For the text-containing cell, return its midpoint in (X, Y) coordinate format. 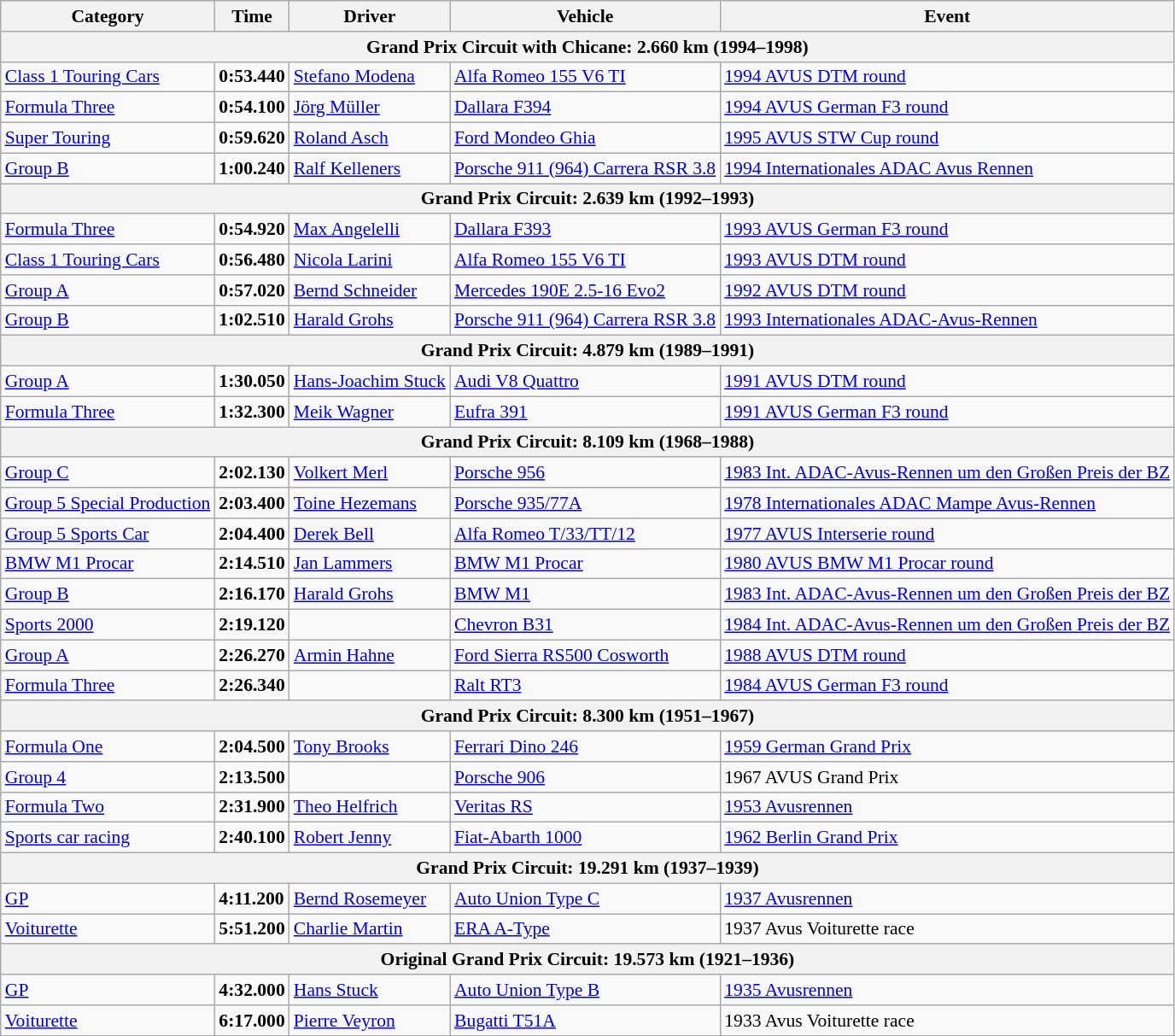
Jörg Müller (370, 108)
Armin Hahne (370, 655)
Nicola Larini (370, 260)
1937 Avusrennen (947, 898)
Auto Union Type B (585, 990)
Hans-Joachim Stuck (370, 382)
4:32.000 (251, 990)
1993 Internationales ADAC-Avus-Rennen (947, 320)
1:02.510 (251, 320)
Sports car racing (108, 838)
0:57.020 (251, 290)
Derek Bell (370, 534)
2:26.340 (251, 686)
Jan Lammers (370, 564)
Event (947, 16)
1:00.240 (251, 168)
Bernd Schneider (370, 290)
2:26.270 (251, 655)
Charlie Martin (370, 929)
Audi V8 Quattro (585, 382)
Mercedes 190E 2.5-16 Evo2 (585, 290)
Formula One (108, 746)
Theo Helfrich (370, 807)
Bernd Rosemeyer (370, 898)
1953 Avusrennen (947, 807)
2:02.130 (251, 473)
2:19.120 (251, 625)
5:51.200 (251, 929)
Dallara F393 (585, 230)
Ford Mondeo Ghia (585, 138)
Grand Prix Circuit: 8.300 km (1951–1967) (587, 717)
1967 AVUS Grand Prix (947, 777)
Porsche 956 (585, 473)
1959 German Grand Prix (947, 746)
Grand Prix Circuit: 2.639 km (1992–1993) (587, 199)
Hans Stuck (370, 990)
Ralf Kelleners (370, 168)
Chevron B31 (585, 625)
Max Angelelli (370, 230)
Group C (108, 473)
Porsche 935/77A (585, 503)
Roland Asch (370, 138)
Robert Jenny (370, 838)
1:32.300 (251, 412)
Tony Brooks (370, 746)
0:54.920 (251, 230)
Grand Prix Circuit: 19.291 km (1937–1939) (587, 869)
1992 AVUS DTM round (947, 290)
2:31.900 (251, 807)
Stefano Modena (370, 77)
4:11.200 (251, 898)
0:56.480 (251, 260)
2:14.510 (251, 564)
Alfa Romeo T/33/TT/12 (585, 534)
2:04.400 (251, 534)
Ford Sierra RS500 Cosworth (585, 655)
Formula Two (108, 807)
1994 AVUS German F3 round (947, 108)
Sports 2000 (108, 625)
0:53.440 (251, 77)
Vehicle (585, 16)
Fiat-Abarth 1000 (585, 838)
Eufra 391 (585, 412)
Grand Prix Circuit: 4.879 km (1989–1991) (587, 351)
1978 Internationales ADAC Mampe Avus-Rennen (947, 503)
1993 AVUS DTM round (947, 260)
2:16.170 (251, 594)
ERA A-Type (585, 929)
1995 AVUS STW Cup round (947, 138)
Bugatti T51A (585, 1021)
6:17.000 (251, 1021)
1993 AVUS German F3 round (947, 230)
Pierre Veyron (370, 1021)
2:13.500 (251, 777)
1991 AVUS German F3 round (947, 412)
Group 5 Sports Car (108, 534)
1994 AVUS DTM round (947, 77)
Ferrari Dino 246 (585, 746)
1:30.050 (251, 382)
Meik Wagner (370, 412)
2:04.500 (251, 746)
BMW M1 (585, 594)
Auto Union Type C (585, 898)
Toine Hezemans (370, 503)
1984 AVUS German F3 round (947, 686)
Veritas RS (585, 807)
Category (108, 16)
Group 5 Special Production (108, 503)
Grand Prix Circuit: 8.109 km (1968–1988) (587, 442)
1977 AVUS Interserie round (947, 534)
Time (251, 16)
Dallara F394 (585, 108)
0:54.100 (251, 108)
Volkert Merl (370, 473)
1962 Berlin Grand Prix (947, 838)
2:03.400 (251, 503)
1980 AVUS BMW M1 Procar round (947, 564)
1935 Avusrennen (947, 990)
Super Touring (108, 138)
Porsche 906 (585, 777)
1933 Avus Voiturette race (947, 1021)
1991 AVUS DTM round (947, 382)
1988 AVUS DTM round (947, 655)
Grand Prix Circuit with Chicane: 2.660 km (1994–1998) (587, 47)
Ralt RT3 (585, 686)
0:59.620 (251, 138)
1994 Internationales ADAC Avus Rennen (947, 168)
Driver (370, 16)
1984 Int. ADAC-Avus-Rennen um den Großen Preis der BZ (947, 625)
2:40.100 (251, 838)
Group 4 (108, 777)
Original Grand Prix Circuit: 19.573 km (1921–1936) (587, 960)
1937 Avus Voiturette race (947, 929)
